Find where the given text appears and provide that cell's center as (X, Y) coordinate. 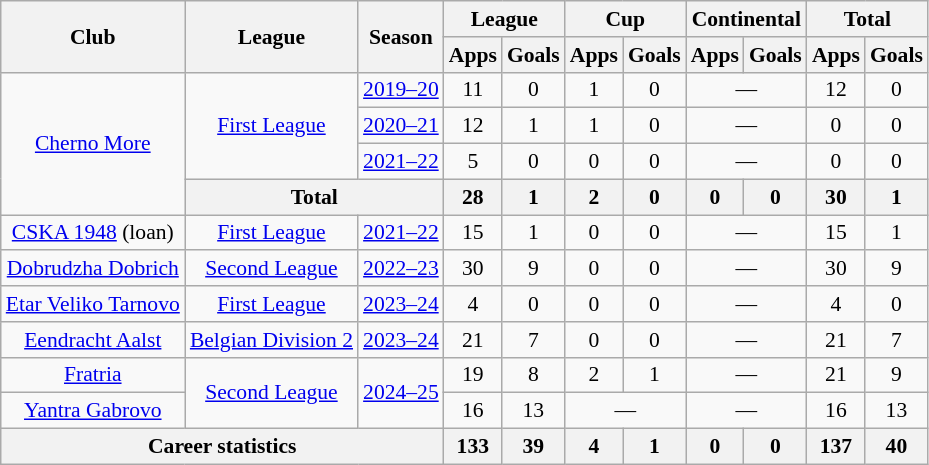
Club (93, 36)
2019–20 (401, 90)
Fratria (93, 375)
39 (534, 447)
Cherno More (93, 143)
Belgian Division 2 (272, 340)
Etar Veliko Tarnovo (93, 304)
19 (473, 375)
137 (836, 447)
2022–23 (401, 269)
Dobrudzha Dobrich (93, 269)
40 (896, 447)
133 (473, 447)
11 (473, 90)
Yantra Gabrovo (93, 411)
Continental (746, 19)
5 (473, 162)
Season (401, 36)
8 (534, 375)
2024–25 (401, 392)
Cup (626, 19)
2020–21 (401, 126)
Career statistics (222, 447)
Eendracht Aalst (93, 340)
28 (473, 197)
CSKA 1948 (loan) (93, 233)
